Identify which cell holds the provided text, then report its [x, y] central coordinate. 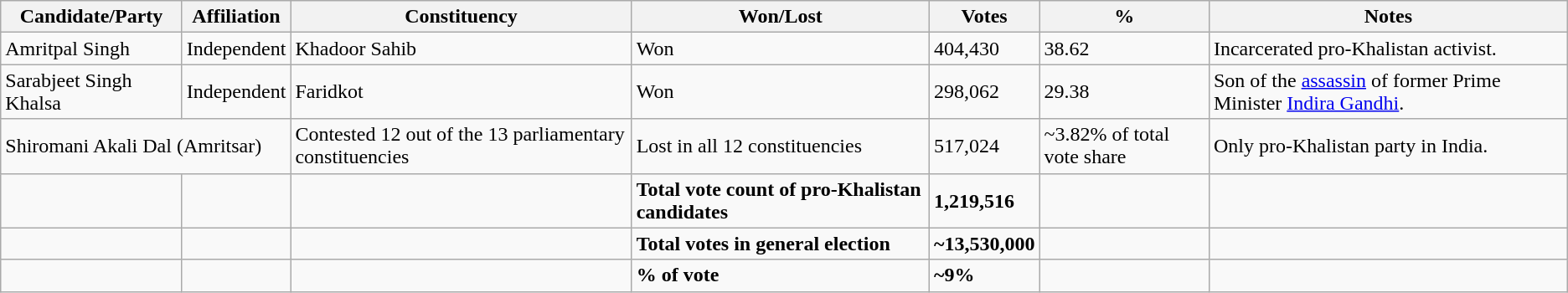
Incarcerated pro-Khalistan activist. [1388, 49]
Won/Lost [781, 17]
Total votes in general election [781, 244]
Contested 12 out of the 13 parliamentary constituencies [461, 146]
298,062 [984, 92]
Affiliation [236, 17]
Son of the assassin of former Prime Minister Indira Gandhi. [1388, 92]
404,430 [984, 49]
38.62 [1124, 49]
~9% [984, 275]
Khadoor Sahib [461, 49]
% [1124, 17]
29.38 [1124, 92]
Shiromani Akali Dal (Amritsar) [146, 146]
% of vote [781, 275]
517,024 [984, 146]
Total vote count of pro-Khalistan candidates [781, 201]
Constituency [461, 17]
Faridkot [461, 92]
1,219,516 [984, 201]
Notes [1388, 17]
Only pro-Khalistan party in India. [1388, 146]
~13,530,000 [984, 244]
Sarabjeet Singh Khalsa [91, 92]
Lost in all 12 constituencies [781, 146]
~3.82% of total vote share [1124, 146]
Amritpal Singh [91, 49]
Candidate/Party [91, 17]
Votes [984, 17]
